Find where the given text appears and provide that cell's center as (X, Y) coordinate. 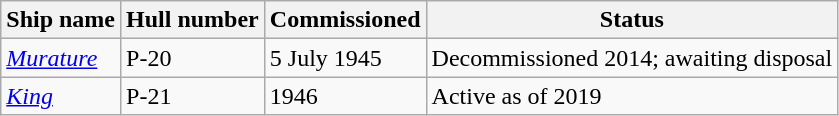
P-20 (193, 58)
Commissioned (345, 20)
5 July 1945 (345, 58)
Decommissioned 2014; awaiting disposal (632, 58)
Murature (61, 58)
Active as of 2019 (632, 96)
1946 (345, 96)
P-21 (193, 96)
Ship name (61, 20)
Hull number (193, 20)
King (61, 96)
Status (632, 20)
